Detect which cell encompasses the target text, then output its [X, Y] center coordinate. 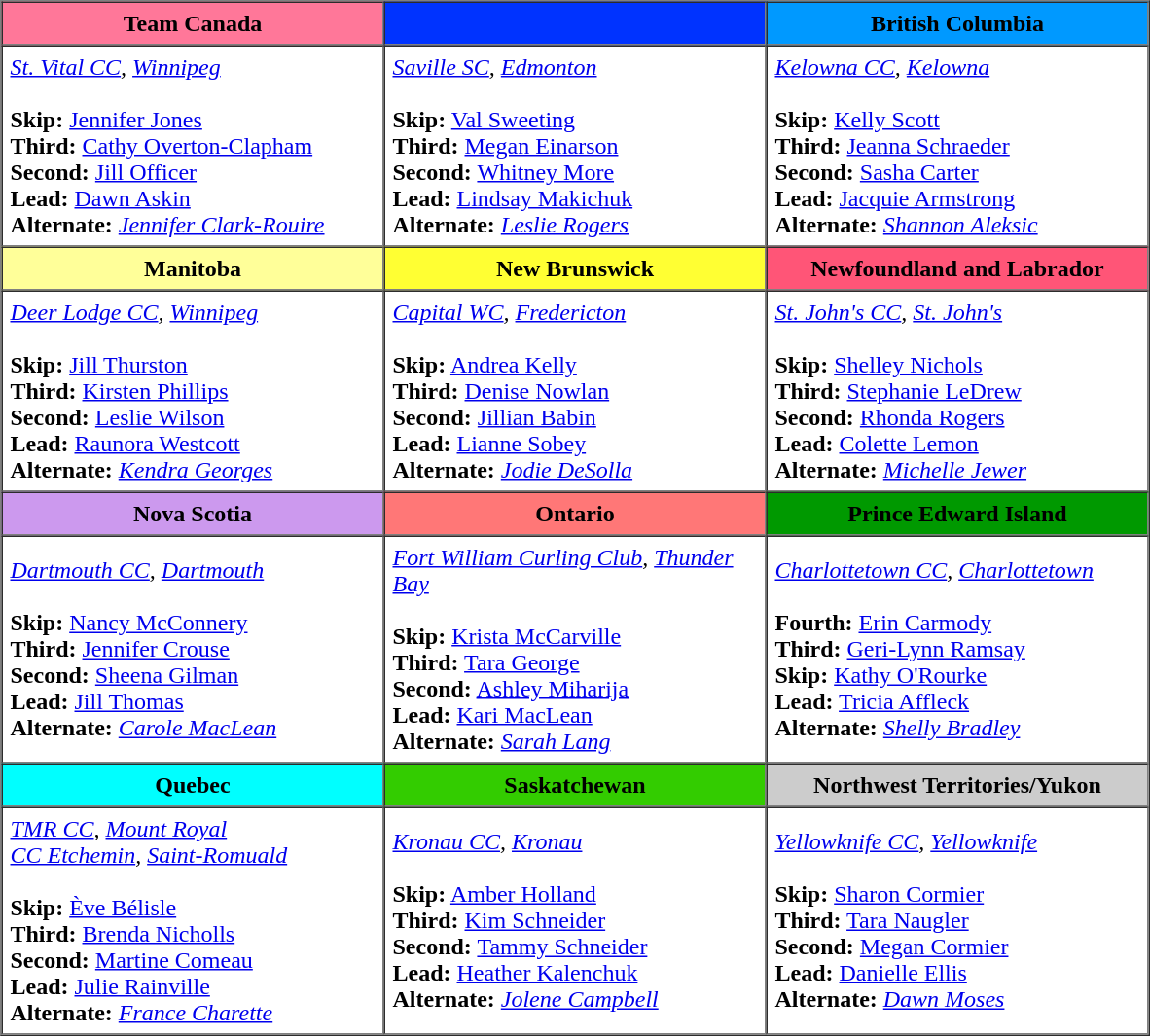
Deer Lodge CC, WinnipegSkip: Jill Thurston Third: Kirsten Phillips Second: Leslie Wilson Lead: Raunora Westcott Alternate: Kendra Georges [193, 391]
Quebec [193, 784]
Team Canada [193, 23]
St. Vital CC, WinnipegSkip: Jennifer Jones Third: Cathy Overton-Clapham Second: Jill Officer Lead: Dawn Askin Alternate: Jennifer Clark-Rouire [193, 146]
Nova Scotia [193, 514]
Dartmouth CC, DartmouthSkip: Nancy McConnery Third: Jennifer Crouse Second: Sheena Gilman Lead: Jill Thomas Alternate: Carole MacLean [193, 649]
Newfoundland and Labrador [957, 268]
Manitoba [193, 268]
Charlottetown CC, CharlottetownFourth: Erin Carmody Third: Geri-Lynn Ramsay Skip: Kathy O'Rourke Lead: Tricia Affleck Alternate: Shelly Bradley [957, 649]
St. John's CC, St. John'sSkip: Shelley Nichols Third: Stephanie LeDrew Second: Rhonda Rogers Lead: Colette Lemon Alternate: Michelle Jewer [957, 391]
Kronau CC, KronauSkip: Amber Holland Third: Kim Schneider Second: Tammy Schneider Lead: Heather Kalenchuk Alternate: Jolene Campbell [574, 921]
New Brunswick [574, 268]
Saskatchewan [574, 784]
Prince Edward Island [957, 514]
Saville SC, EdmontonSkip: Val Sweeting Third: Megan Einarson Second: Whitney More Lead: Lindsay Makichuk Alternate: Leslie Rogers [574, 146]
British Columbia [957, 23]
Yellowknife CC, YellowknifeSkip: Sharon Cormier Third: Tara Naugler Second: Megan Cormier Lead: Danielle Ellis Alternate: Dawn Moses [957, 921]
Kelowna CC, KelownaSkip: Kelly Scott Third: Jeanna Schraeder Second: Sasha Carter Lead: Jacquie Armstrong Alternate: Shannon Aleksic [957, 146]
Fort William Curling Club, Thunder BaySkip: Krista McCarville Third: Tara George Second: Ashley Miharija Lead: Kari MacLean Alternate: Sarah Lang [574, 649]
Capital WC, FrederictonSkip: Andrea Kelly Third: Denise Nowlan Second: Jillian Babin Lead: Lianne Sobey Alternate: Jodie DeSolla [574, 391]
Ontario [574, 514]
Northwest Territories/Yukon [957, 784]
